Locate the cell with the specified text and output its (X, Y) center coordinate. 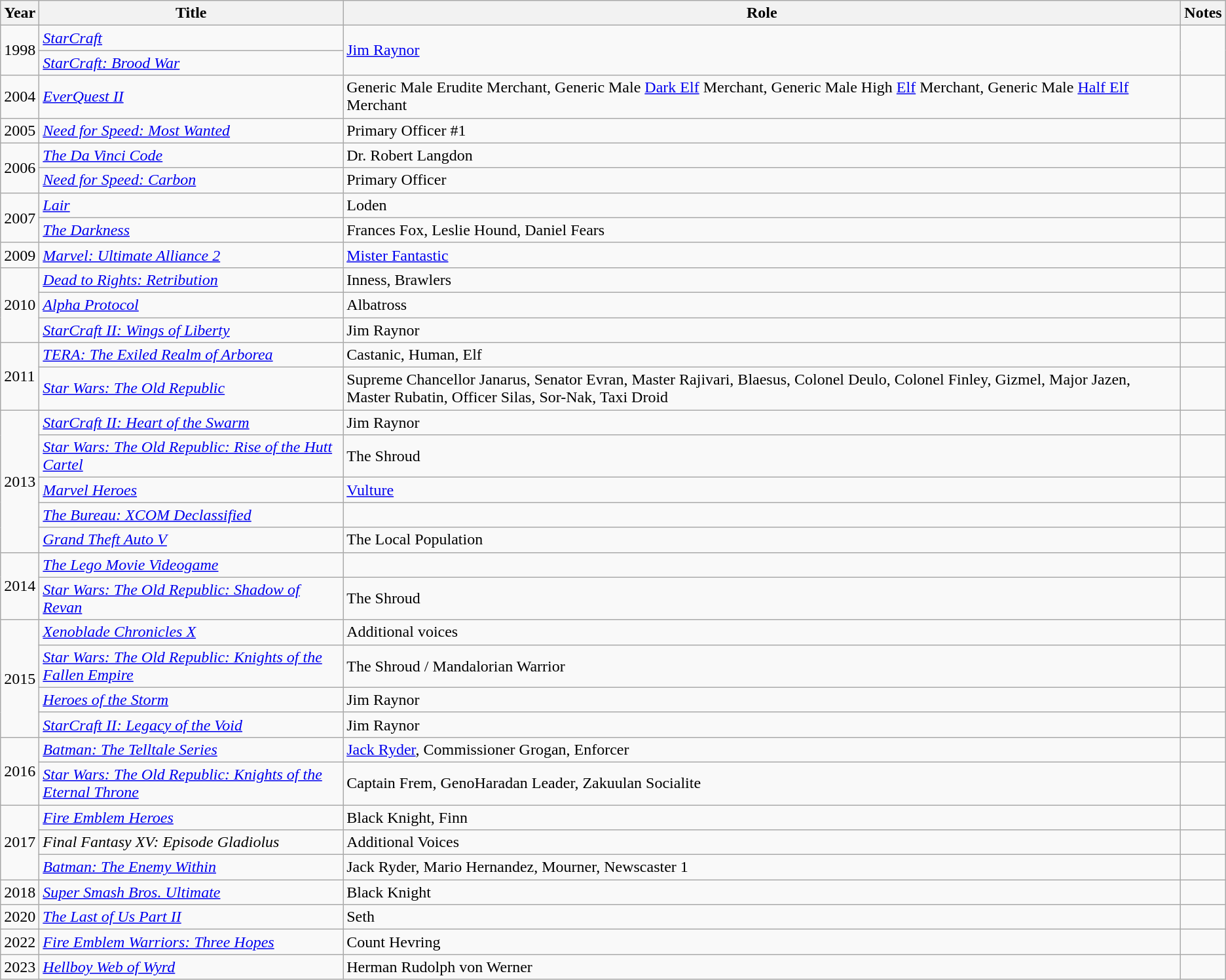
Need for Speed: Carbon (191, 180)
Star Wars: The Old Republic (191, 389)
Year (20, 13)
Batman: The Telltale Series (191, 749)
Batman: The Enemy Within (191, 867)
StarCraft II: Wings of Liberty (191, 330)
Star Wars: The Old Republic: Rise of the Hutt Cartel (191, 456)
Count Hevring (762, 942)
The Bureau: XCOM Declassified (191, 515)
The Local Population (762, 540)
Additional voices (762, 632)
2020 (20, 917)
StarCraft: Brood War (191, 63)
2016 (20, 770)
The Shroud / Mandalorian Warrior (762, 666)
Vulture (762, 490)
Fire Emblem Heroes (191, 817)
Jack Ryder, Mario Hernandez, Mourner, Newscaster 1 (762, 867)
Captain Frem, GenoHaradan Leader, Zakuulan Socialite (762, 783)
Super Smash Bros. Ultimate (191, 892)
Title (191, 13)
Generic Male Erudite Merchant, Generic Male Dark Elf Merchant, Generic Male High Elf Merchant, Generic Male Half Elf Merchant (762, 97)
2015 (20, 679)
2007 (20, 217)
Primary Officer (762, 180)
Heroes of the Storm (191, 700)
The Darkness (191, 230)
Fire Emblem Warriors: Three Hopes (191, 942)
Star Wars: The Old Republic: Shadow of Revan (191, 599)
Marvel Heroes (191, 490)
1998 (20, 50)
2006 (20, 168)
Star Wars: The Old Republic: Knights of the Eternal Throne (191, 783)
Herman Rudolph von Werner (762, 967)
TERA: The Exiled Realm of Arborea (191, 355)
Seth (762, 917)
Alpha Protocol (191, 305)
Final Fantasy XV: Episode Gladiolus (191, 842)
2017 (20, 842)
Mister Fantastic (762, 255)
Need for Speed: Most Wanted (191, 130)
Star Wars: The Old Republic: Knights of the Fallen Empire (191, 666)
2010 (20, 305)
Primary Officer #1 (762, 130)
Marvel: Ultimate Alliance 2 (191, 255)
Xenoblade Chronicles X (191, 632)
Inness, Brawlers (762, 280)
StarCraft II: Heart of the Swarm (191, 423)
2018 (20, 892)
Grand Theft Auto V (191, 540)
2005 (20, 130)
EverQuest II (191, 97)
The Last of Us Part II (191, 917)
Castanic, Human, Elf (762, 355)
StarCraft II: Legacy of the Void (191, 725)
Notes (1203, 13)
Dr. Robert Langdon (762, 155)
The Da Vinci Code (191, 155)
2009 (20, 255)
2011 (20, 376)
2014 (20, 586)
2022 (20, 942)
2004 (20, 97)
Dead to Rights: Retribution (191, 280)
Role (762, 13)
Frances Fox, Leslie Hound, Daniel Fears (762, 230)
Jack Ryder, Commissioner Grogan, Enforcer (762, 749)
The Lego Movie Videogame (191, 565)
Black Knight, Finn (762, 817)
Additional Voices (762, 842)
Albatross (762, 305)
Loden (762, 205)
2013 (20, 481)
Black Knight (762, 892)
Lair (191, 205)
2023 (20, 967)
StarCraft (191, 38)
Hellboy Web of Wyrd (191, 967)
